Locate the cell with the specified text and output its [x, y] center coordinate. 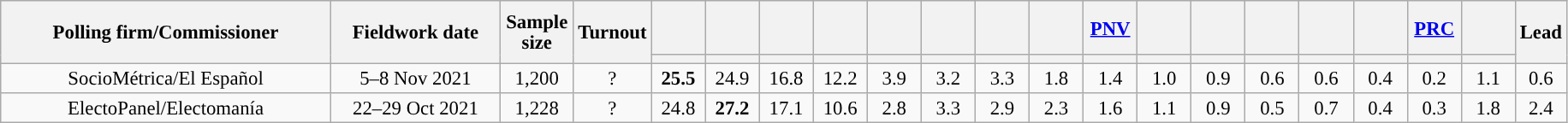
0.3 [1434, 108]
22–29 Oct 2021 [415, 108]
0.7 [1327, 108]
12.2 [840, 79]
2.8 [894, 108]
25.5 [678, 79]
1,228 [537, 108]
24.9 [733, 79]
1.0 [1164, 79]
Lead [1541, 32]
5–8 Nov 2021 [415, 79]
16.8 [786, 79]
Sample size [537, 32]
10.6 [840, 108]
2.9 [1001, 108]
PNV [1111, 27]
PRC [1434, 27]
0.2 [1434, 79]
2.3 [1056, 108]
3.9 [894, 79]
2.4 [1541, 108]
ElectoPanel/Electomanía [166, 108]
1.4 [1111, 79]
0.5 [1272, 108]
27.2 [733, 108]
Turnout [613, 32]
Fieldwork date [415, 32]
1.6 [1111, 108]
Polling firm/Commissioner [166, 32]
24.8 [678, 108]
SocioMétrica/El Español [166, 79]
1,200 [537, 79]
17.1 [786, 108]
3.2 [948, 79]
